Identify which cell holds the provided text, then report its (X, Y) central coordinate. 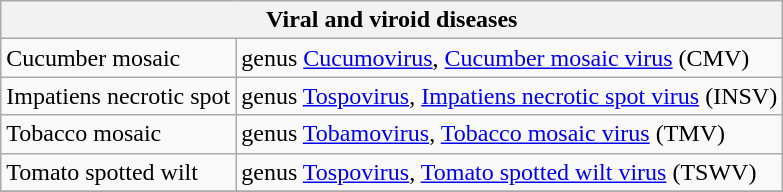
Tobacco mosaic (118, 134)
genus Tospovirus, Tomato spotted wilt virus (TSWV) (510, 172)
Cucumber mosaic (118, 58)
Impatiens necrotic spot (118, 96)
Tomato spotted wilt (118, 172)
genus Tospovirus, Impatiens necrotic spot virus (INSV) (510, 96)
Viral and viroid diseases (392, 20)
genus Tobamovirus, Tobacco mosaic virus (TMV) (510, 134)
genus Cucumovirus, Cucumber mosaic virus (CMV) (510, 58)
